Output the [X, Y] coordinate of the center of the cell containing the given text.  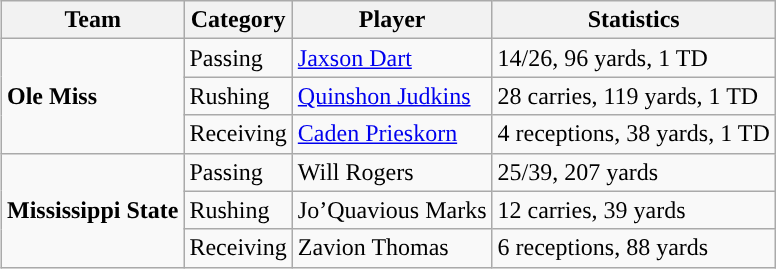
Team [92, 20]
12 carries, 39 yards [634, 210]
Jo’Quavious Marks [392, 210]
Player [392, 20]
25/39, 207 yards [634, 172]
Caden Prieskorn [392, 134]
6 receptions, 88 yards [634, 248]
4 receptions, 38 yards, 1 TD [634, 134]
Will Rogers [392, 172]
Ole Miss [92, 96]
Zavion Thomas [392, 248]
28 carries, 119 yards, 1 TD [634, 96]
Mississippi State [92, 210]
14/26, 96 yards, 1 TD [634, 58]
Statistics [634, 20]
Category [238, 20]
Jaxson Dart [392, 58]
Quinshon Judkins [392, 96]
